Determine the (x, y) coordinate at the center of the cell enclosing the given text.  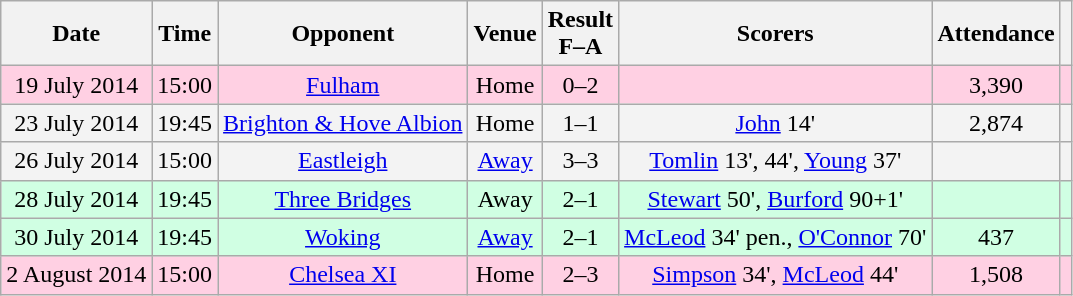
2–3 (580, 275)
3,390 (996, 85)
28 July 2014 (76, 199)
Scorers (776, 34)
Tomlin 13', 44', Young 37' (776, 161)
30 July 2014 (76, 237)
Opponent (343, 34)
19 July 2014 (76, 85)
Attendance (996, 34)
0–2 (580, 85)
437 (996, 237)
Venue (505, 34)
1–1 (580, 123)
2 August 2014 (76, 275)
2,874 (996, 123)
Date (76, 34)
ResultF–A (580, 34)
Simpson 34', McLeod 44' (776, 275)
Woking (343, 237)
John 14' (776, 123)
1,508 (996, 275)
Eastleigh (343, 161)
Three Bridges (343, 199)
26 July 2014 (76, 161)
3–3 (580, 161)
Chelsea XI (343, 275)
23 July 2014 (76, 123)
Time (185, 34)
Stewart 50', Burford 90+1' (776, 199)
Fulham (343, 85)
McLeod 34' pen., O'Connor 70' (776, 237)
Brighton & Hove Albion (343, 123)
